Return the [X, Y] coordinate for the center point of the cell that contains the specified text.  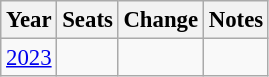
Change [160, 20]
Notes [236, 20]
Year [29, 20]
2023 [29, 58]
Seats [88, 20]
